Capture the cell that displays the provided text and extract its [x, y] central coordinate. 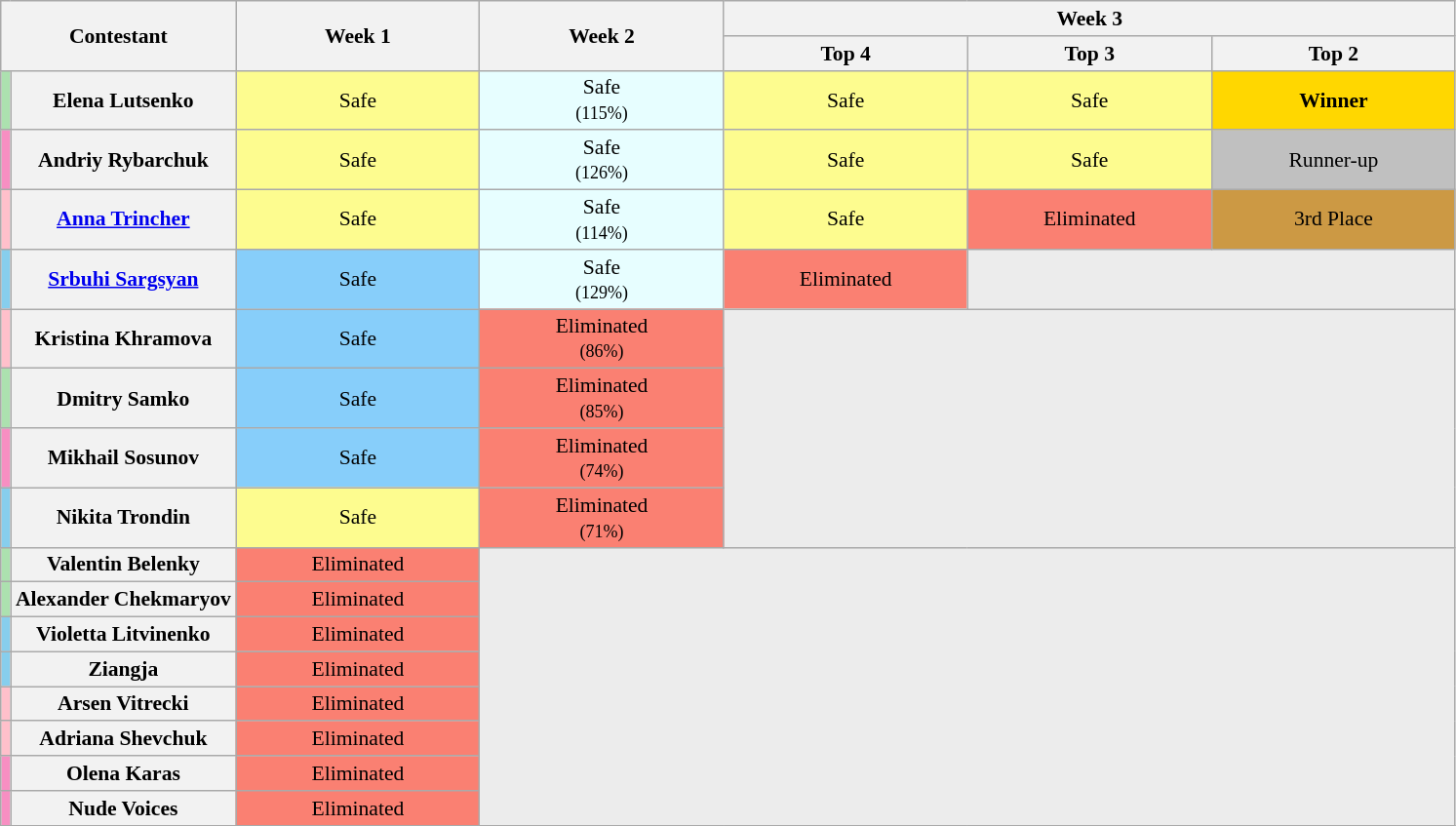
Week 1 [358, 35]
Top 4 [846, 54]
Alexander Chekmaryov [123, 600]
Week 3 [1089, 19]
Elena Lutsenko [123, 99]
Mikhail Sosunov [123, 458]
Srbuhi Sargsyan [123, 279]
Valentin Belenky [123, 565]
Safe(129%) [602, 279]
Nude Voices [123, 808]
Contestant [119, 35]
Eliminated(85%) [602, 398]
Eliminated(74%) [602, 458]
Arsen Vitrecki [123, 704]
Dmitry Samko [123, 398]
Andriy Rybarchuk [123, 160]
Eliminated(86%) [602, 339]
Safe(115%) [602, 99]
Nikita Trondin [123, 517]
Top 2 [1333, 54]
Safe(126%) [602, 160]
Week 2 [602, 35]
Adriana Shevchuk [123, 739]
Eliminated(71%) [602, 517]
Kristina Khramova [123, 339]
3rd Place [1333, 220]
Top 3 [1089, 54]
Runner-up [1333, 160]
Anna Trincher [123, 220]
Winner [1333, 99]
Violetta Litvinenko [123, 635]
Safe(114%) [602, 220]
Ziangja [123, 669]
Olena Karas [123, 773]
